Scan for the cell matching the given text and deliver its (x, y) coordinate at center. 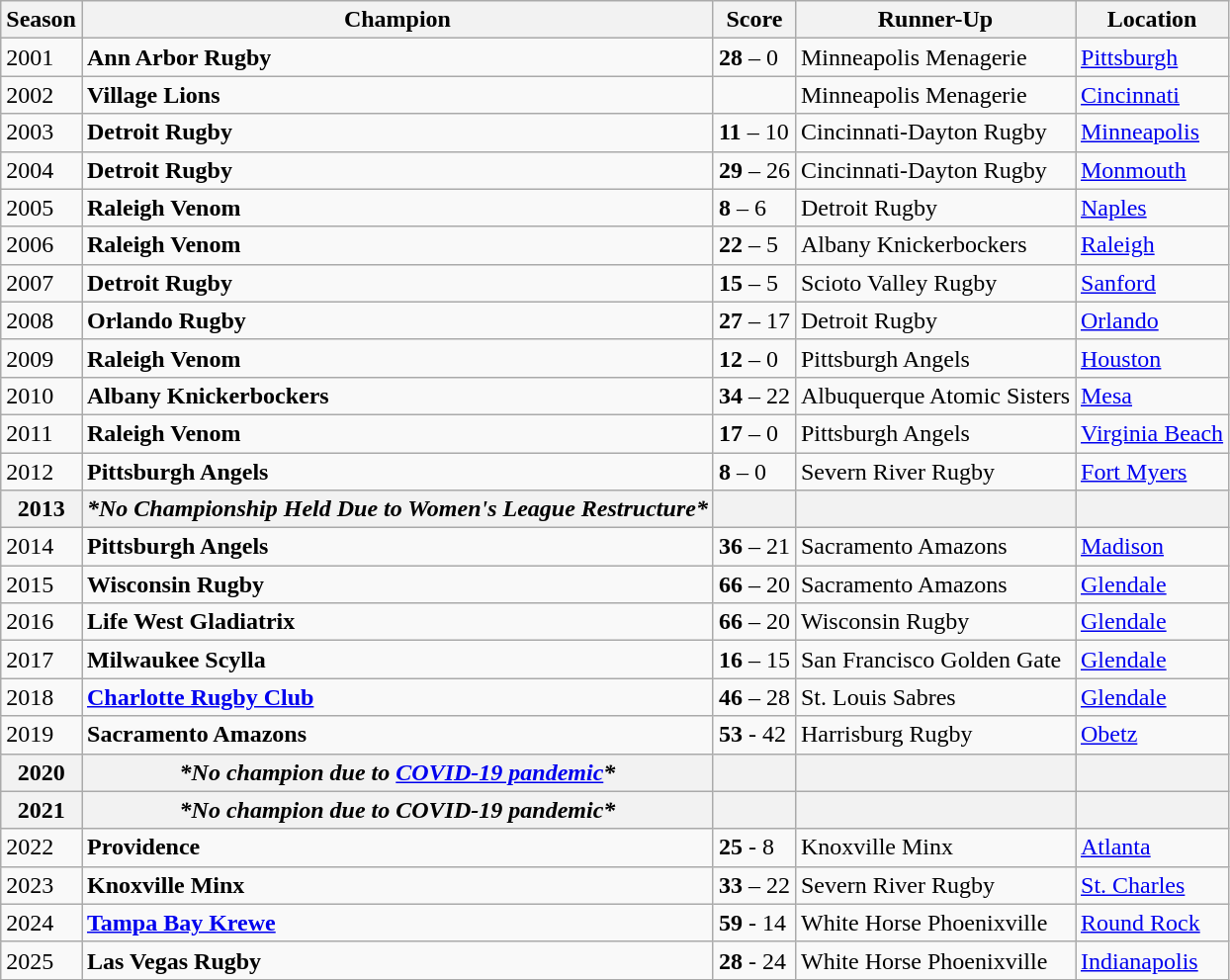
22 – 5 (753, 245)
28 - 24 (753, 960)
Orlando (1153, 320)
Atlanta (1153, 847)
Orlando Rugby (397, 320)
2012 (42, 472)
Scioto Valley Rugby (935, 283)
Season (42, 20)
Village Lions (397, 95)
12 – 0 (753, 358)
Albuquerque Atomic Sisters (935, 396)
15 – 5 (753, 283)
*No Championship Held Due to Women's League Restructure* (397, 509)
2013 (42, 509)
36 – 21 (753, 547)
Minneapolis (1153, 133)
2025 (42, 960)
Obetz (1153, 735)
27 – 17 (753, 320)
59 - 14 (753, 923)
2018 (42, 697)
San Francisco Golden Gate (935, 660)
46 – 28 (753, 697)
34 – 22 (753, 396)
Ann Arbor Rugby (397, 57)
2014 (42, 547)
2007 (42, 283)
Harrisburg Rugby (935, 735)
Champion (397, 20)
Providence (397, 847)
2008 (42, 320)
Raleigh (1153, 245)
Sanford (1153, 283)
25 - 8 (753, 847)
Location (1153, 20)
Runner-Up (935, 20)
2020 (42, 772)
St. Charles (1153, 885)
Houston (1153, 358)
Madison (1153, 547)
17 – 0 (753, 433)
Indianapolis (1153, 960)
Las Vegas Rugby (397, 960)
Life West Gladiatrix (397, 622)
2015 (42, 584)
29 – 26 (753, 170)
2017 (42, 660)
33 – 22 (753, 885)
Mesa (1153, 396)
8 – 0 (753, 472)
Fort Myers (1153, 472)
Monmouth (1153, 170)
2024 (42, 923)
11 – 10 (753, 133)
2010 (42, 396)
Pittsburgh (1153, 57)
Charlotte Rugby Club (397, 697)
16 – 15 (753, 660)
2002 (42, 95)
28 – 0 (753, 57)
2023 (42, 885)
2006 (42, 245)
2011 (42, 433)
Naples (1153, 208)
2003 (42, 133)
2009 (42, 358)
Virginia Beach (1153, 433)
Tampa Bay Krewe (397, 923)
53 - 42 (753, 735)
2004 (42, 170)
St. Louis Sabres (935, 697)
2016 (42, 622)
8 – 6 (753, 208)
Cincinnati (1153, 95)
Round Rock (1153, 923)
2019 (42, 735)
2001 (42, 57)
2005 (42, 208)
2021 (42, 810)
Score (753, 20)
Milwaukee Scylla (397, 660)
2022 (42, 847)
